Return the (X, Y) coordinate for the center point of the cell that contains the specified text.  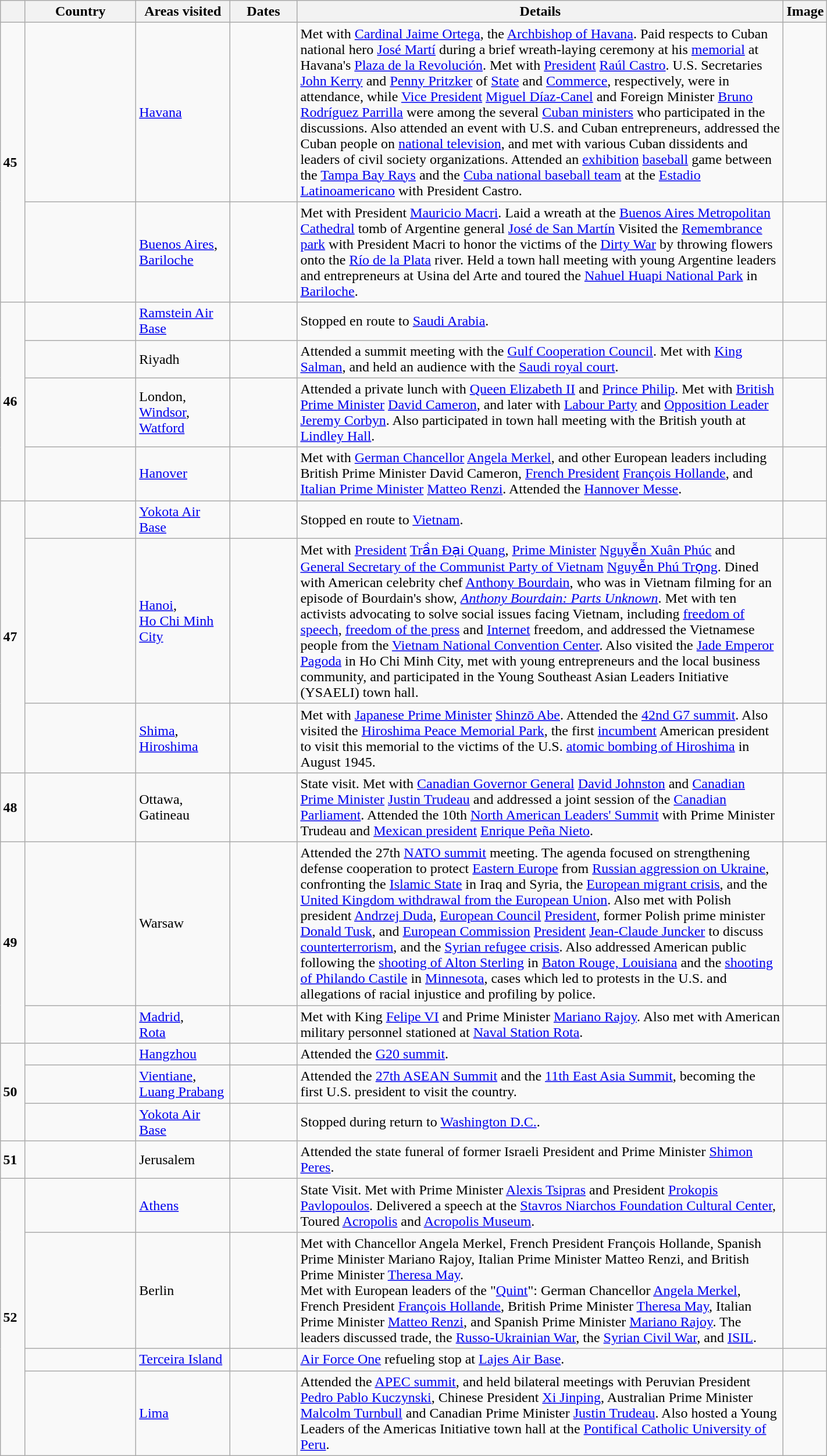
Attended a summit meeting with the Gulf Cooperation Council. Met with King Salman, and held an audience with the Saudi royal court. (540, 359)
Jerusalem (183, 1160)
Hanover (183, 474)
Lima (183, 1413)
Country (80, 12)
Havana (183, 112)
Air Force One refueling stop at Lajes Air Base. (540, 1360)
Buenos Aires,Bariloche (183, 252)
Ottawa, Gatineau (183, 807)
Riyadh (183, 359)
49 (13, 942)
Shima,Hiroshima (183, 738)
Warsaw (183, 923)
52 (13, 1317)
Attended the 27th ASEAN Summit and the 11th East Asia Summit, becoming the first U.S. president to visit the country. (540, 1085)
Image (805, 12)
Madrid,Rota (183, 1024)
Details (540, 12)
47 (13, 636)
Hanoi,Ho Chi Minh City (183, 621)
45 (13, 163)
Stopped en route to Vietnam. (540, 520)
Ramstein Air Base (183, 321)
Vientiane,Luang Prabang (183, 1085)
Berlin (183, 1290)
Stopped en route to Saudi Arabia. (540, 321)
Attended the state funeral of former Israeli President and Prime Minister Shimon Peres. (540, 1160)
Dates (263, 12)
Met with King Felipe VI and Prime Minister Mariano Rajoy. Also met with American military personnel stationed at Naval Station Rota. (540, 1024)
Athens (183, 1205)
Attended the G20 summit. (540, 1054)
50 (13, 1092)
Hangzhou (183, 1054)
Terceira Island (183, 1360)
46 (13, 401)
London,Windsor,Watford (183, 413)
Areas visited (183, 12)
Stopped during return to Washington D.C.. (540, 1122)
51 (13, 1160)
48 (13, 807)
